Return the [x, y] coordinate for the center point of the cell that contains the specified text.  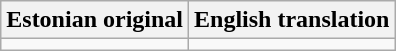
Estonian original [95, 20]
English translation [292, 20]
